Search for the cell housing the specified text and yield its [x, y] center coordinate. 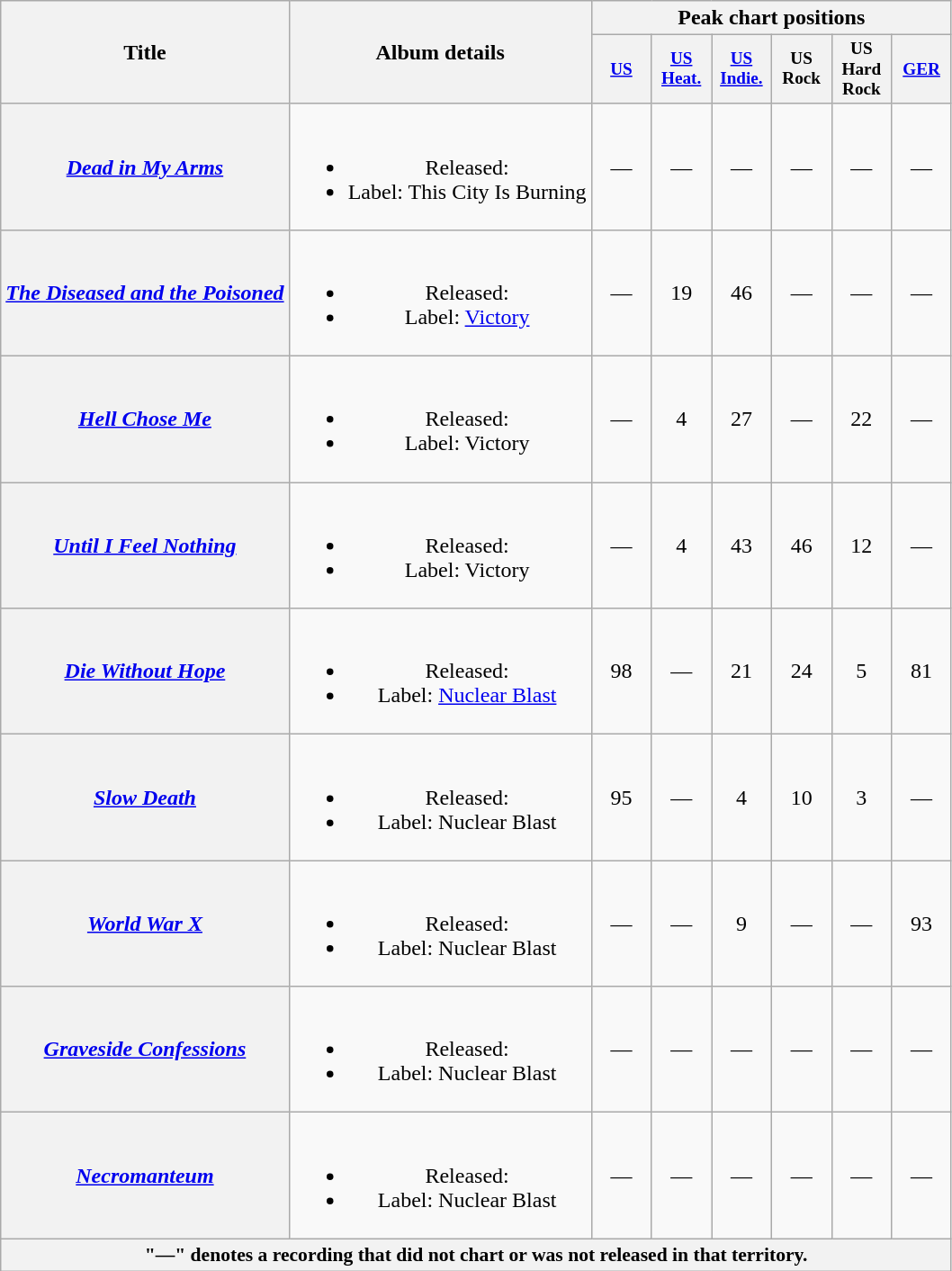
Title [145, 52]
9 [741, 924]
Peak chart positions [771, 18]
Until I Feel Nothing [145, 545]
Slow Death [145, 798]
USHard Rock [862, 70]
95 [621, 798]
Necromanteum [145, 1176]
US [621, 70]
21 [741, 672]
98 [621, 672]
81 [921, 672]
USIndie. [741, 70]
The Diseased and the Poisoned [145, 293]
5 [862, 672]
Dead in My Arms [145, 167]
"—" denotes a recording that did not chart or was not released in that territory. [477, 1255]
Album details [440, 52]
USRock [801, 70]
GER [921, 70]
Hell Chose Me [145, 419]
World War X [145, 924]
USHeat. [682, 70]
24 [801, 672]
43 [741, 545]
27 [741, 419]
19 [682, 293]
12 [862, 545]
Die Without Hope [145, 672]
93 [921, 924]
3 [862, 798]
10 [801, 798]
22 [862, 419]
Graveside Confessions [145, 1050]
Released: Label: This City Is Burning [440, 167]
